Find where the given text appears and provide that cell's center as [X, Y] coordinate. 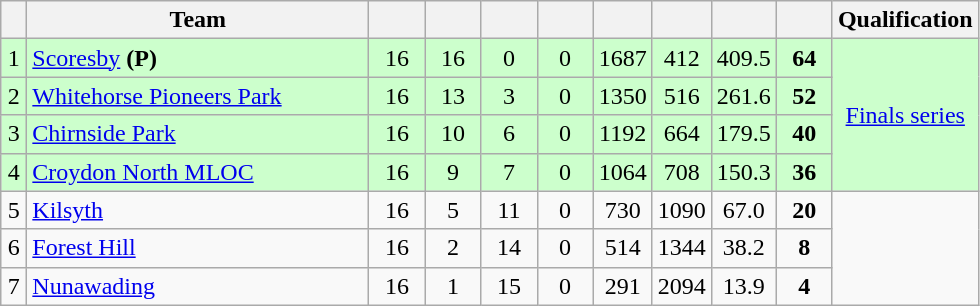
2094 [682, 286]
Qualification [905, 20]
708 [682, 172]
20 [804, 210]
Chirnside Park [198, 134]
730 [622, 210]
Team [198, 20]
52 [804, 96]
Kilsyth [198, 210]
516 [682, 96]
Scoresby (P) [198, 58]
9 [453, 172]
514 [622, 248]
291 [622, 286]
1350 [622, 96]
13.9 [744, 286]
1090 [682, 210]
40 [804, 134]
10 [453, 134]
Whitehorse Pioneers Park [198, 96]
14 [509, 248]
1687 [622, 58]
1064 [622, 172]
Finals series [905, 115]
15 [509, 286]
Croydon North MLOC [198, 172]
409.5 [744, 58]
13 [453, 96]
11 [509, 210]
Nunawading [198, 286]
150.3 [744, 172]
1344 [682, 248]
179.5 [744, 134]
412 [682, 58]
36 [804, 172]
261.6 [744, 96]
1192 [622, 134]
8 [804, 248]
67.0 [744, 210]
38.2 [744, 248]
64 [804, 58]
Forest Hill [198, 248]
664 [682, 134]
